Return (X, Y) of the center of cell containing provided text 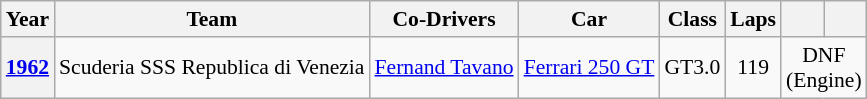
Ferrari 250 GT (590, 68)
Team (212, 19)
Fernand Tavano (444, 68)
119 (753, 68)
Class (692, 19)
DNF(Engine) (824, 68)
1962 (28, 68)
Co-Drivers (444, 19)
GT3.0 (692, 68)
Year (28, 19)
Scuderia SSS Republica di Venezia (212, 68)
Car (590, 19)
Laps (753, 19)
